Extract the [X, Y] coordinate from the center of the cell holding the provided text.  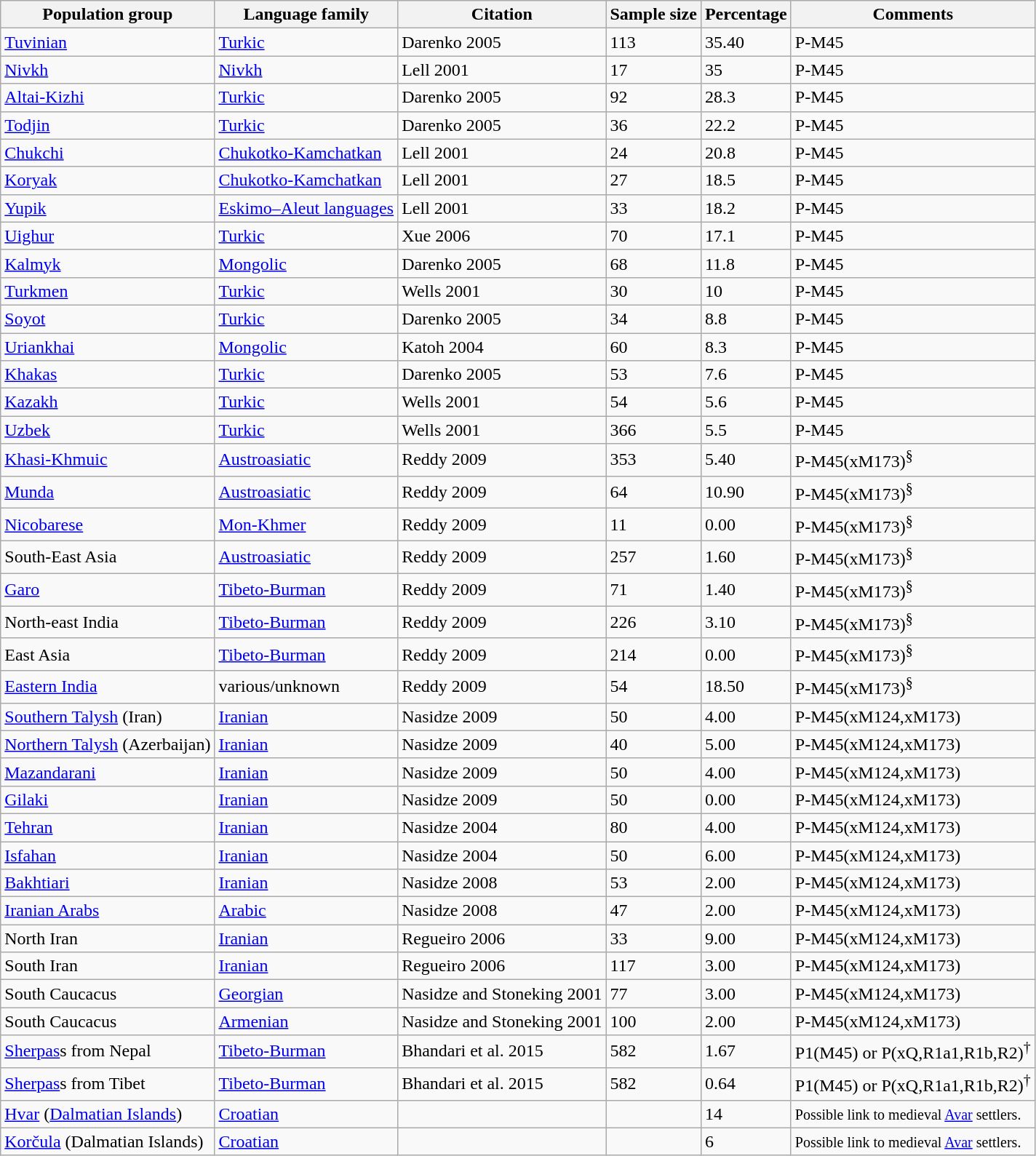
35.40 [746, 42]
17 [653, 70]
17.1 [746, 236]
366 [653, 430]
Iranian Arabs [108, 911]
60 [653, 347]
20.8 [746, 153]
Uighur [108, 236]
28.3 [746, 97]
Population group [108, 15]
Nicobarese [108, 525]
100 [653, 1021]
Eskimo–Aleut languages [306, 208]
South Iran [108, 966]
18.5 [746, 180]
10 [746, 291]
71 [653, 589]
Uzbek [108, 430]
11 [653, 525]
10.90 [746, 492]
Sample size [653, 15]
Arabic [306, 911]
113 [653, 42]
47 [653, 911]
North-east India [108, 623]
Northern Talysh (Azerbaijan) [108, 744]
8.3 [746, 347]
Gilaki [108, 800]
Southern Talysh (Iran) [108, 717]
Isfahan [108, 855]
1.60 [746, 557]
Mon-Khmer [306, 525]
70 [653, 236]
Yupik [108, 208]
Tehran [108, 827]
18.50 [746, 687]
Todjin [108, 125]
1.67 [746, 1052]
9.00 [746, 938]
257 [653, 557]
Sherpass from Nepal [108, 1052]
Citation [502, 15]
24 [653, 153]
226 [653, 623]
5.5 [746, 430]
East Asia [108, 655]
Comments [912, 15]
Koryak [108, 180]
Turkmen [108, 291]
Garo [108, 589]
7.6 [746, 375]
1.40 [746, 589]
3.10 [746, 623]
34 [653, 319]
92 [653, 97]
22.2 [746, 125]
35 [746, 70]
Mazandarani [108, 772]
353 [653, 460]
5.40 [746, 460]
64 [653, 492]
30 [653, 291]
Altai-Kizhi [108, 97]
Sherpass from Tibet [108, 1084]
27 [653, 180]
40 [653, 744]
Tuvinian [108, 42]
11.8 [746, 263]
68 [653, 263]
Katoh 2004 [502, 347]
Kazakh [108, 402]
Bakhtiari [108, 883]
5.6 [746, 402]
Chukchi [108, 153]
Munda [108, 492]
0.64 [746, 1084]
Kalmyk [108, 263]
77 [653, 994]
South-East Asia [108, 557]
8.8 [746, 319]
Khasi-Khmuic [108, 460]
Korčula (Dalmatian Islands) [108, 1141]
214 [653, 655]
Uriankhai [108, 347]
Khakas [108, 375]
6 [746, 1141]
Language family [306, 15]
80 [653, 827]
36 [653, 125]
Xue 2006 [502, 236]
Eastern India [108, 687]
Armenian [306, 1021]
18.2 [746, 208]
Georgian [306, 994]
5.00 [746, 744]
Hvar (Dalmatian Islands) [108, 1114]
117 [653, 966]
various/unknown [306, 687]
Percentage [746, 15]
6.00 [746, 855]
14 [746, 1114]
Soyot [108, 319]
North Iran [108, 938]
